Capture the cell that displays the provided text and extract its [x, y] central coordinate. 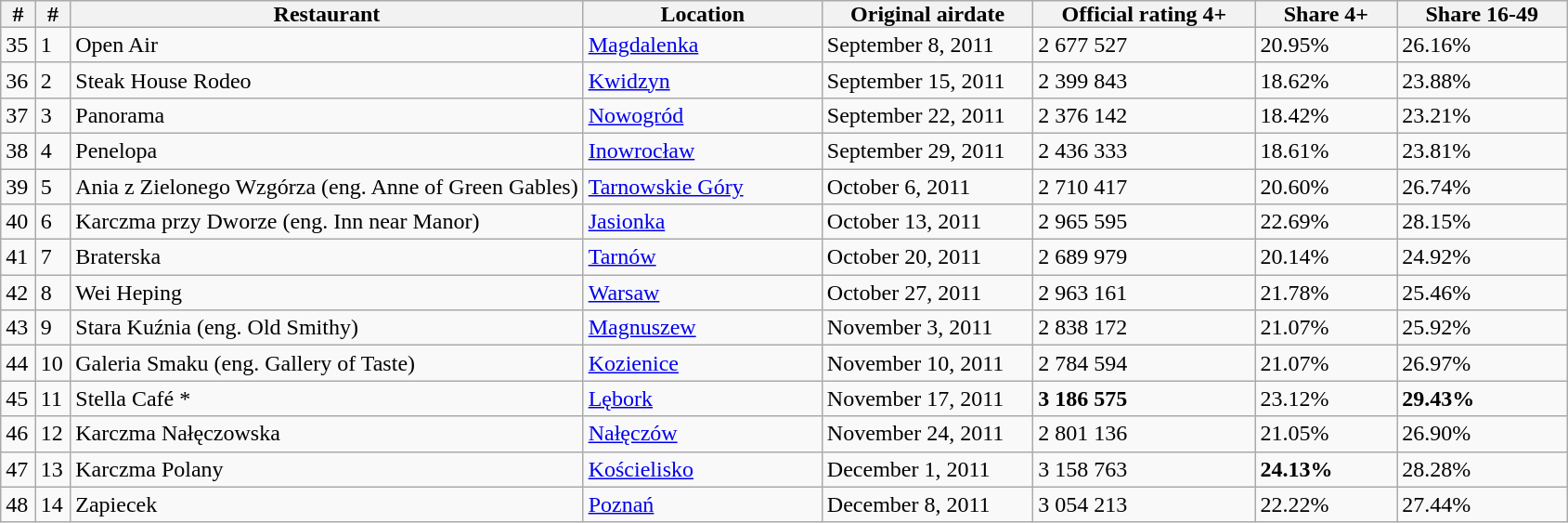
Original airdate [927, 14]
22.22% [1326, 504]
October 27, 2011 [927, 293]
21.05% [1326, 434]
26.74% [1482, 187]
3 [53, 115]
November 17, 2011 [927, 399]
47 [19, 469]
2 963 161 [1144, 293]
43 [19, 328]
29.43% [1482, 399]
2 677 527 [1144, 45]
September 8, 2011 [927, 45]
Tarnów [702, 257]
September 22, 2011 [927, 115]
September 15, 2011 [927, 80]
December 8, 2011 [927, 504]
Kwidzyn [702, 80]
Steak House Rodeo [327, 80]
46 [19, 434]
20.60% [1326, 187]
14 [53, 504]
5 [53, 187]
Kozienice [702, 363]
3 054 213 [1144, 504]
23.88% [1482, 80]
Wei Heping [327, 293]
Inowrocław [702, 150]
Nowogród [702, 115]
Jasionka [702, 222]
Kościelisko [702, 469]
20.14% [1326, 257]
9 [53, 328]
8 [53, 293]
18.42% [1326, 115]
Stella Café * [327, 399]
28.15% [1482, 222]
November 3, 2011 [927, 328]
2 689 979 [1144, 257]
40 [19, 222]
18.62% [1326, 80]
2 965 595 [1144, 222]
6 [53, 222]
45 [19, 399]
October 20, 2011 [927, 257]
35 [19, 45]
39 [19, 187]
36 [19, 80]
11 [53, 399]
26.90% [1482, 434]
42 [19, 293]
Nałęczów [702, 434]
2 [53, 80]
1 [53, 45]
18.61% [1326, 150]
Warsaw [702, 293]
21.78% [1326, 293]
2 838 172 [1144, 328]
28.28% [1482, 469]
23.81% [1482, 150]
Galeria Smaku (eng. Gallery of Taste) [327, 363]
23.21% [1482, 115]
Panorama [327, 115]
Karczma Polany [327, 469]
10 [53, 363]
23.12% [1326, 399]
2 436 333 [1144, 150]
Restaurant [327, 14]
4 [53, 150]
Magdalenka [702, 45]
November 10, 2011 [927, 363]
26.97% [1482, 363]
October 6, 2011 [927, 187]
September 29, 2011 [927, 150]
2 784 594 [1144, 363]
Lębork [702, 399]
37 [19, 115]
Ania z Zielonego Wzgórza (eng. Anne of Green Gables) [327, 187]
25.46% [1482, 293]
24.92% [1482, 257]
2 801 136 [1144, 434]
Share 4+ [1326, 14]
Magnuszew [702, 328]
Stara Kuźnia (eng. Old Smithy) [327, 328]
24.13% [1326, 469]
41 [19, 257]
2 376 142 [1144, 115]
Tarnowskie Góry [702, 187]
12 [53, 434]
13 [53, 469]
Penelopa [327, 150]
Share 16-49 [1482, 14]
3 158 763 [1144, 469]
2 399 843 [1144, 80]
26.16% [1482, 45]
Poznań [702, 504]
3 186 575 [1144, 399]
2 710 417 [1144, 187]
November 24, 2011 [927, 434]
7 [53, 257]
Karczma przy Dworze (eng. Inn near Manor) [327, 222]
38 [19, 150]
Official rating 4+ [1144, 14]
20.95% [1326, 45]
Zapiecek [327, 504]
Location [702, 14]
22.69% [1326, 222]
25.92% [1482, 328]
Open Air [327, 45]
December 1, 2011 [927, 469]
48 [19, 504]
Karczma Nałęczowska [327, 434]
27.44% [1482, 504]
Braterska [327, 257]
44 [19, 363]
October 13, 2011 [927, 222]
